Output the (X, Y) coordinate of the center of the cell containing the given text.  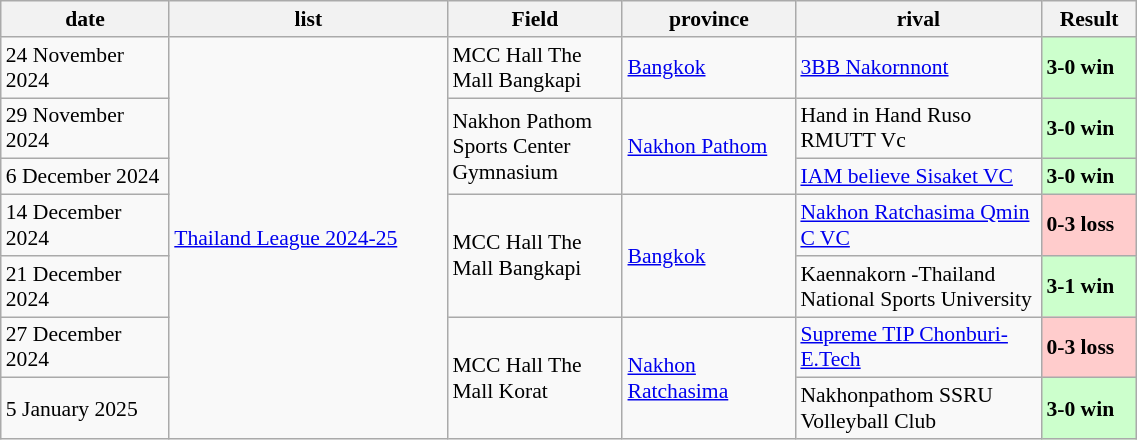
5 January 2025 (85, 408)
Nakhon Pathom (708, 146)
Nakhon Ratchasima (708, 378)
Field (534, 19)
27 December 2024 (85, 348)
3-1 win (1088, 286)
Hand in Hand Ruso RMUTT Vc (918, 128)
date (85, 19)
21 December 2024 (85, 286)
Result (1088, 19)
29 November 2024 (85, 128)
IAM believe Sisaket VC (918, 177)
Nakhon Pathom Sports Center Gymnasium (534, 146)
province (708, 19)
Supreme TIP Chonburi-E.Tech (918, 348)
Nakhon Ratchasima Qmin C VC (918, 226)
MCC Hall The Mall Korat (534, 378)
rival (918, 19)
3BB Nakornnont (918, 68)
Nakhonpathom SSRU Volleyball Club (918, 408)
14 December 2024 (85, 226)
list (308, 19)
6 December 2024 (85, 177)
24 November 2024 (85, 68)
Kaennakorn -Thailand National Sports University (918, 286)
Thailand League 2024-25 (308, 238)
